Locate the cell with the specified text and output its [X, Y] center coordinate. 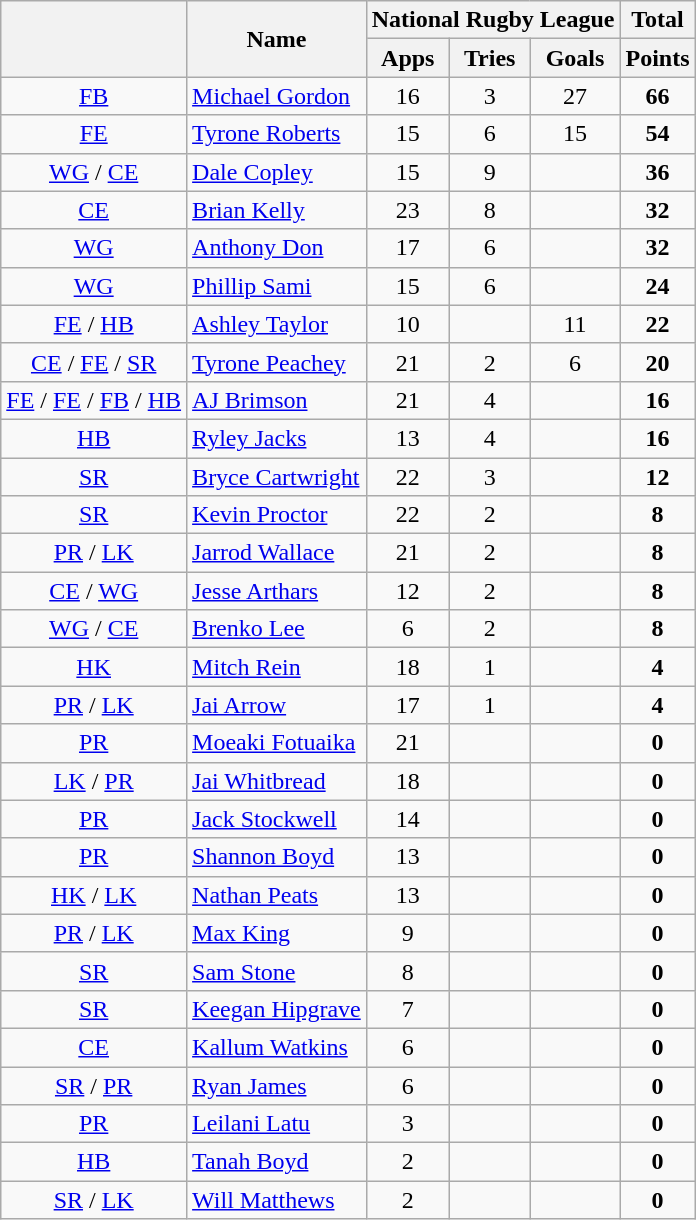
Jarrod Wallace [277, 553]
36 [658, 172]
Shannon Boyd [277, 857]
20 [658, 362]
Jesse Arthars [277, 591]
Moeaki Fotuaika [277, 743]
Ryley Jacks [277, 438]
7 [408, 1009]
Will Matthews [277, 1200]
Max King [277, 933]
HK / LK [94, 895]
54 [658, 134]
27 [575, 96]
Jack Stockwell [277, 819]
Brenko Lee [277, 629]
SR / LK [94, 1200]
CE / WG [94, 591]
Anthony Don [277, 248]
Kevin Proctor [277, 515]
FE / HB [94, 324]
FE [94, 134]
Name [277, 39]
CE / FE / SR [94, 362]
Leilani Latu [277, 1124]
Bryce Cartwright [277, 477]
Jai Whitbread [277, 781]
Keegan Hipgrave [277, 1009]
AJ Brimson [277, 400]
Total [658, 20]
Sam Stone [277, 971]
LK / PR [94, 781]
Brian Kelly [277, 210]
Tries [490, 58]
Dale Copley [277, 172]
Mitch Rein [277, 667]
FE / FE / FB / HB [94, 400]
National Rugby League [493, 20]
Phillip Sami [277, 286]
HK [94, 667]
Nathan Peats [277, 895]
SR / PR [94, 1085]
Michael Gordon [277, 96]
11 [575, 324]
Apps [408, 58]
14 [408, 819]
66 [658, 96]
23 [408, 210]
FB [94, 96]
Tanah Boyd [277, 1162]
Points [658, 58]
Goals [575, 58]
10 [408, 324]
24 [658, 286]
Kallum Watkins [277, 1047]
Jai Arrow [277, 705]
Ryan James [277, 1085]
Tyrone Roberts [277, 134]
Ashley Taylor [277, 324]
Tyrone Peachey [277, 362]
